Output the (X, Y) coordinate of the center of the cell containing the given text.  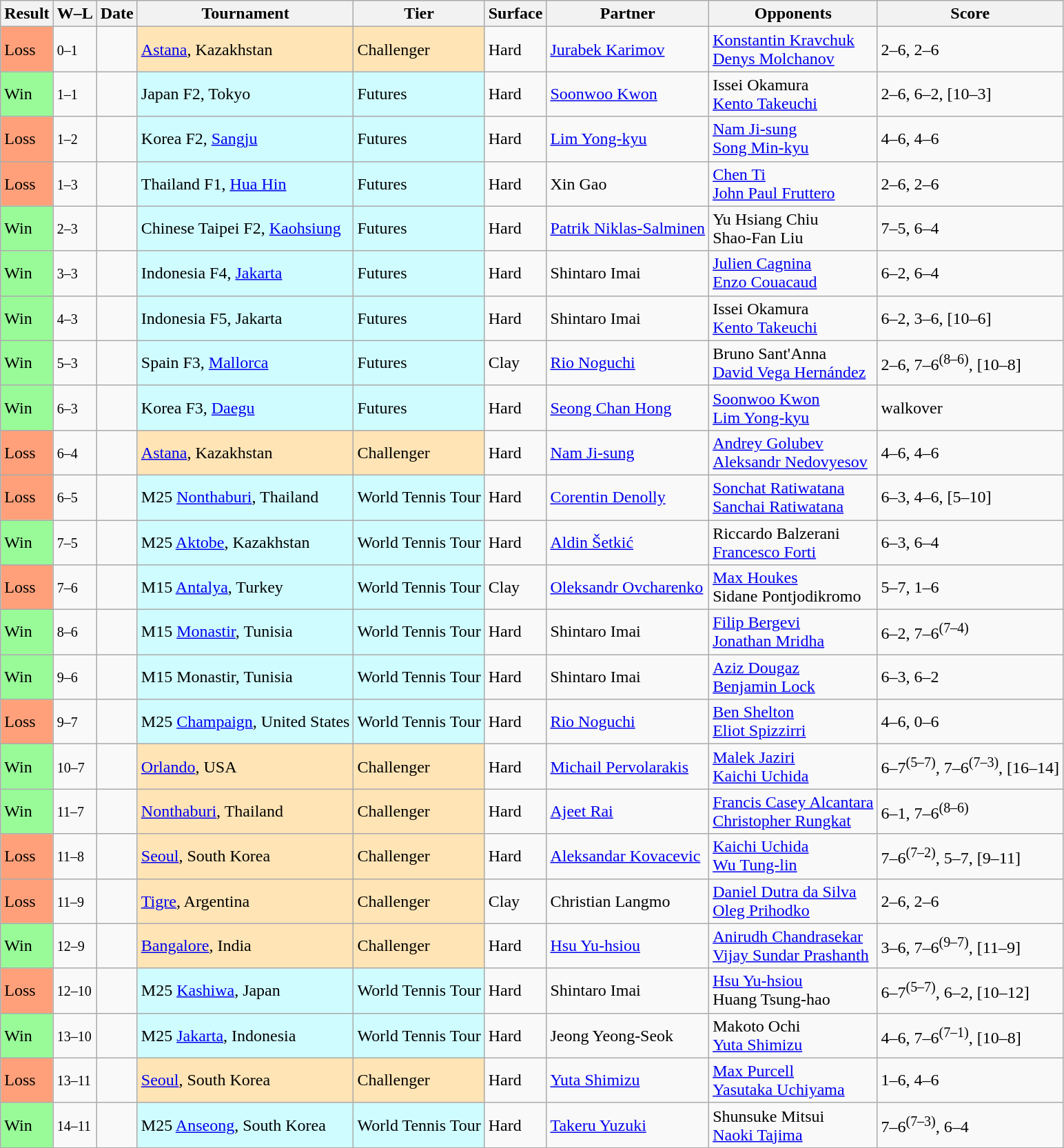
Yu Hsiang Chiu Shao-Fan Liu (793, 229)
Aldin Šetkić (628, 542)
M25 Nonthaburi, Thailand (245, 498)
2–6, 7–6(8–6), [10–8] (970, 362)
9–6 (74, 677)
M15 Antalya, Turkey (245, 587)
3–6, 7–6(9–7), [11–9] (970, 945)
Indonesia F5, Jakarta (245, 318)
Jeong Yeong-Seok (628, 1035)
6–3 (74, 408)
walkover (970, 408)
Tournament (245, 14)
Bangalore, India (245, 945)
2–6, 6–2, [10–3] (970, 94)
6–2, 6–4 (970, 273)
11–9 (74, 901)
4–6, 0–6 (970, 722)
14–11 (74, 1125)
Bruno Sant'Anna David Vega Hernández (793, 362)
Aleksandar Kovacevic (628, 856)
1–3 (74, 183)
Korea F3, Daegu (245, 408)
2–3 (74, 229)
Oleksandr Ovcharenko (628, 587)
6–2, 7–6(7–4) (970, 633)
4–6, 7–6(7–1), [10–8] (970, 1035)
5–3 (74, 362)
Aziz Dougaz Benjamin Lock (793, 677)
0–1 (74, 50)
7–6(7–2), 5–7, [9–11] (970, 856)
Daniel Dutra da Silva Oleg Prihodko (793, 901)
13–10 (74, 1035)
12–9 (74, 945)
Surface (515, 14)
Malek Jaziri Kaichi Uchida (793, 766)
6–1, 7–6(8–6) (970, 812)
11–7 (74, 812)
Shunsuke Mitsui Naoki Tajima (793, 1125)
5–7, 1–6 (970, 587)
6–4 (74, 452)
Nam Ji-sung Song Min-kyu (793, 139)
M25 Kashiwa, Japan (245, 991)
Kaichi Uchida Wu Tung-lin (793, 856)
1–1 (74, 94)
7–5, 6–4 (970, 229)
Indonesia F4, Jakarta (245, 273)
Chinese Taipei F2, Kaohsiung (245, 229)
Christian Langmo (628, 901)
6–7(5–7), 7–6(7–3), [16–14] (970, 766)
Andrey Golubev Aleksandr Nedovyesov (793, 452)
8–6 (74, 633)
Result (27, 14)
Francis Casey Alcantara Christopher Rungkat (793, 812)
Max Purcell Yasutaka Uchiyama (793, 1080)
Score (970, 14)
Date (117, 14)
Takeru Yuzuki (628, 1125)
Chen Ti John Paul Fruttero (793, 183)
7–6 (74, 587)
Seong Chan Hong (628, 408)
6–3, 6–4 (970, 542)
1–2 (74, 139)
Jurabek Karimov (628, 50)
Corentin Denolly (628, 498)
Orlando, USA (245, 766)
Thailand F1, Hua Hin (245, 183)
Spain F3, Mallorca (245, 362)
Nonthaburi, Thailand (245, 812)
Julien Cagnina Enzo Couacaud (793, 273)
Nam Ji-sung (628, 452)
1–6, 4–6 (970, 1080)
Filip Bergevi Jonathan Mridha (793, 633)
Japan F2, Tokyo (245, 94)
13–11 (74, 1080)
6–3, 4–6, [5–10] (970, 498)
Makoto Ochi Yuta Shimizu (793, 1035)
Ajeet Rai (628, 812)
10–7 (74, 766)
M25 Aktobe, Kazakhstan (245, 542)
Tier (419, 14)
7–5 (74, 542)
Konstantin Kravchuk Denys Molchanov (793, 50)
6–7(5–7), 6–2, [10–12] (970, 991)
Partner (628, 14)
9–7 (74, 722)
Sonchat Ratiwatana Sanchai Ratiwatana (793, 498)
Michail Pervolarakis (628, 766)
W–L (74, 14)
Opponents (793, 14)
11–8 (74, 856)
Yuta Shimizu (628, 1080)
Korea F2, Sangju (245, 139)
Lim Yong-kyu (628, 139)
6–3, 6–2 (970, 677)
M25 Anseong, South Korea (245, 1125)
Anirudh Chandrasekar Vijay Sundar Prashanth (793, 945)
12–10 (74, 991)
7–6(7–3), 6–4 (970, 1125)
Hsu Yu-hsiou (628, 945)
6–5 (74, 498)
4–3 (74, 318)
M25 Jakarta, Indonesia (245, 1035)
M25 Champaign, United States (245, 722)
Soonwoo Kwon (628, 94)
Ben Shelton Eliot Spizzirri (793, 722)
Riccardo Balzerani Francesco Forti (793, 542)
3–3 (74, 273)
Patrik Niklas-Salminen (628, 229)
Hsu Yu-hsiou Huang Tsung-hao (793, 991)
6–2, 3–6, [10–6] (970, 318)
Soonwoo Kwon Lim Yong-kyu (793, 408)
Tigre, Argentina (245, 901)
Max Houkes Sidane Pontjodikromo (793, 587)
Xin Gao (628, 183)
